Capture the cell that displays the provided text and extract its [x, y] central coordinate. 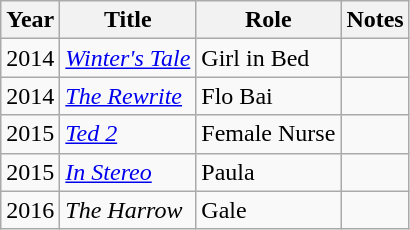
Female Nurse [268, 134]
Gale [268, 210]
Winter's Tale [128, 58]
Ted 2 [128, 134]
Paula [268, 172]
Title [128, 20]
2016 [30, 210]
The Harrow [128, 210]
Role [268, 20]
Flo Bai [268, 96]
The Rewrite [128, 96]
Notes [375, 20]
Girl in Bed [268, 58]
Year [30, 20]
In Stereo [128, 172]
